Output the [X, Y] coordinate of the center of the cell containing the given text.  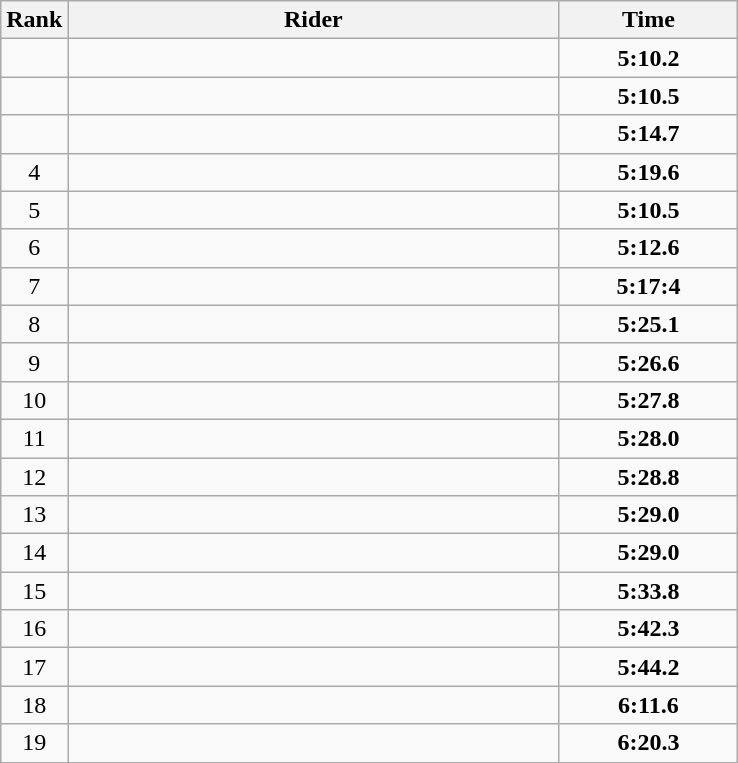
5:19.6 [648, 172]
5:27.8 [648, 400]
17 [34, 667]
6:11.6 [648, 705]
6:20.3 [648, 743]
5:14.7 [648, 134]
12 [34, 477]
5 [34, 210]
5:44.2 [648, 667]
10 [34, 400]
8 [34, 324]
19 [34, 743]
5:25.1 [648, 324]
14 [34, 553]
5:10.2 [648, 58]
9 [34, 362]
Time [648, 20]
Rider [314, 20]
5:17:4 [648, 286]
5:33.8 [648, 591]
11 [34, 438]
5:12.6 [648, 248]
7 [34, 286]
16 [34, 629]
6 [34, 248]
4 [34, 172]
5:42.3 [648, 629]
13 [34, 515]
5:28.8 [648, 477]
Rank [34, 20]
18 [34, 705]
5:26.6 [648, 362]
5:28.0 [648, 438]
15 [34, 591]
